Find where the given text appears and provide that cell's center as (X, Y) coordinate. 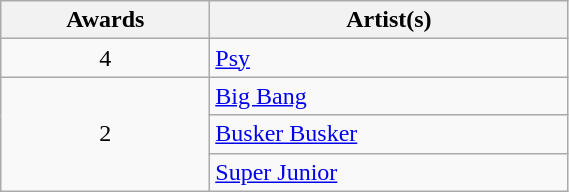
Big Bang (389, 96)
2 (106, 134)
Psy (389, 58)
Awards (106, 20)
Artist(s) (389, 20)
Super Junior (389, 172)
4 (106, 58)
Busker Busker (389, 134)
